For the text-containing cell, return its midpoint in [X, Y] coordinate format. 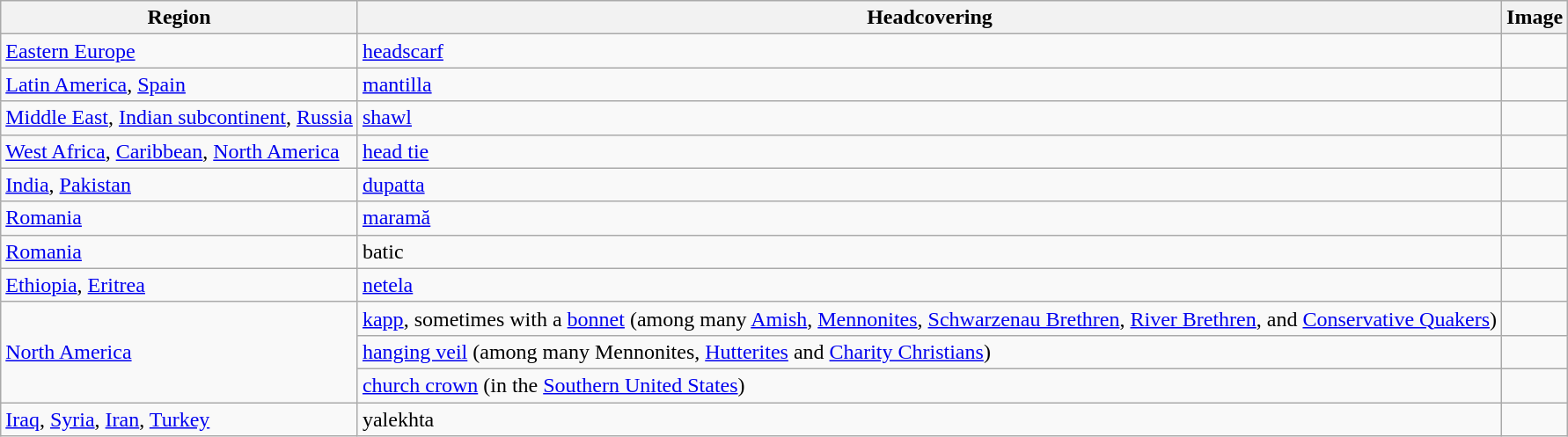
batic [929, 251]
Region [180, 18]
Iraq, Syria, Iran, Turkey [180, 419]
church crown (in the Southern United States) [929, 385]
dupatta [929, 185]
mantilla [929, 84]
maramă [929, 218]
headscarf [929, 51]
head tie [929, 151]
Latin America, Spain [180, 84]
India, Pakistan [180, 185]
Headcovering [929, 18]
shawl [929, 118]
netela [929, 285]
Middle East, Indian subcontinent, Russia [180, 118]
Ethiopia, Eritrea [180, 285]
Eastern Europe [180, 51]
hanging veil (among many Mennonites, Hutterites and Charity Christians) [929, 352]
North America [180, 352]
West Africa, Caribbean, North America [180, 151]
kapp, sometimes with a bonnet (among many Amish, Mennonites, Schwarzenau Brethren, River Brethren, and Conservative Quakers) [929, 318]
yalekhta [929, 419]
Image [1535, 18]
